Pinpoint the cell where the given text exists, returning its [x, y] midpoint coordinate. 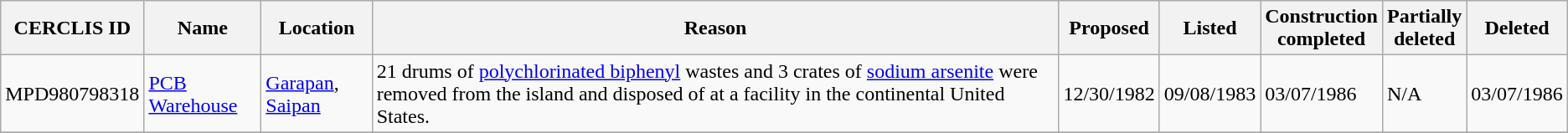
Constructioncompleted [1322, 28]
Location [317, 28]
12/30/1982 [1109, 94]
PCB Warehouse [203, 94]
Partiallydeleted [1424, 28]
MPD980798318 [72, 94]
Garapan, Saipan [317, 94]
09/08/1983 [1210, 94]
Proposed [1109, 28]
Name [203, 28]
Reason [715, 28]
N/A [1424, 94]
CERCLIS ID [72, 28]
Deleted [1517, 28]
Listed [1210, 28]
